Determine the (x, y) coordinate at the center of the cell enclosing the given text.  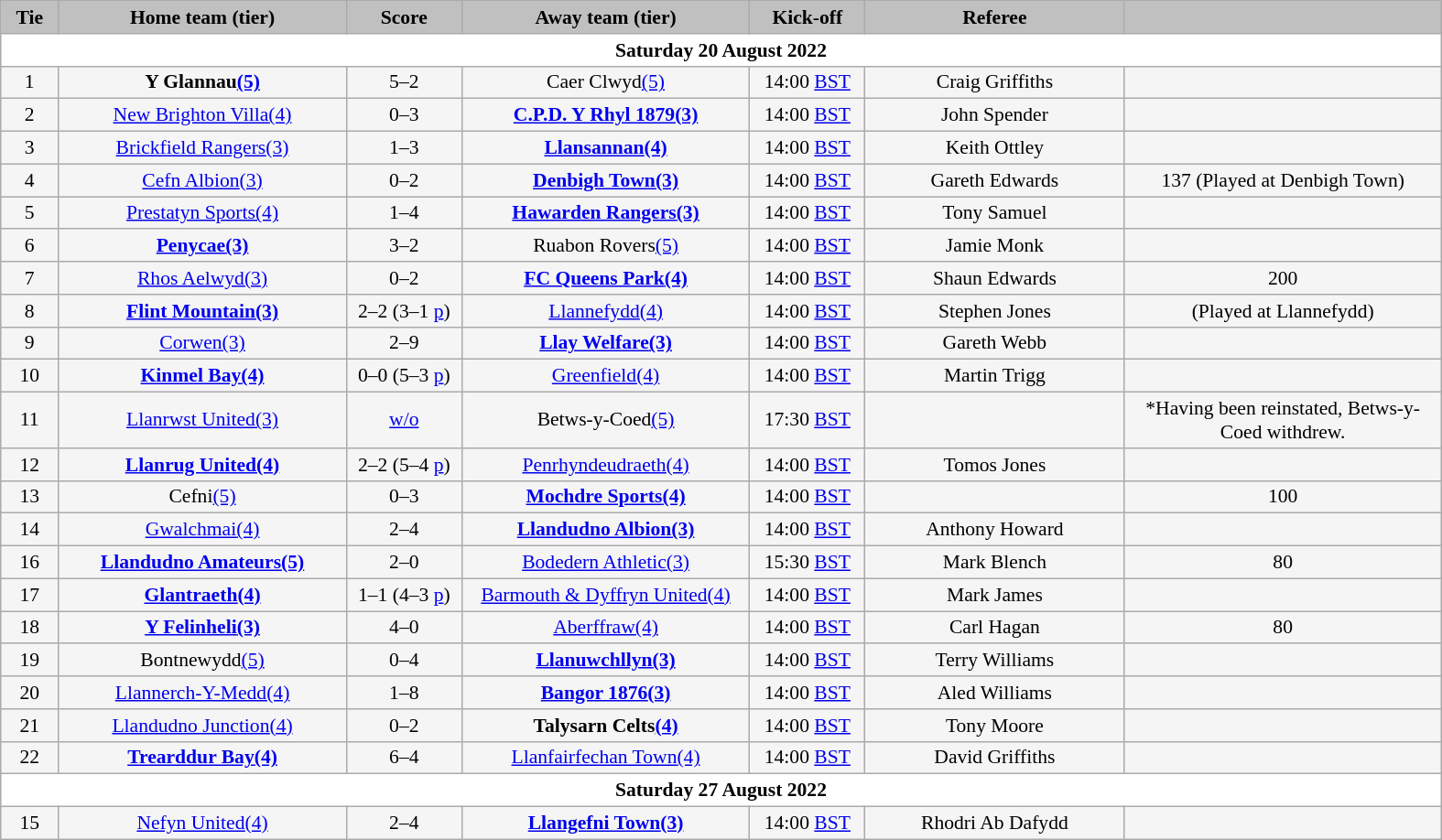
Kinmel Bay(4) (203, 376)
2–0 (404, 563)
Away team (tier) (606, 17)
Llandudno Amateurs(5) (203, 563)
17 (29, 595)
0–0 (5–3 p) (404, 376)
Jamie Monk (994, 246)
Llay Welfare(3) (606, 343)
22 (29, 758)
1–4 (404, 213)
Score (404, 17)
Gareth Webb (994, 343)
200 (1283, 278)
Tony Samuel (994, 213)
1–8 (404, 693)
Caer Clwyd(5) (606, 82)
Nefyn United(4) (203, 824)
16 (29, 563)
Craig Griffiths (994, 82)
3–2 (404, 246)
11 (29, 421)
Brickfield Rangers(3) (203, 148)
Tie (29, 17)
15:30 BST (808, 563)
9 (29, 343)
Y Felinheli(3) (203, 628)
Llanrwst United(3) (203, 421)
Rhos Aelwyd(3) (203, 278)
Rhodri Ab Dafydd (994, 824)
Kick-off (808, 17)
Aled Williams (994, 693)
12 (29, 465)
2–2 (3–1 p) (404, 311)
1 (29, 82)
100 (1283, 497)
Llangefni Town(3) (606, 824)
Bodedern Athletic(3) (606, 563)
15 (29, 824)
Penycae(3) (203, 246)
John Spender (994, 115)
Martin Trigg (994, 376)
5 (29, 213)
Mark James (994, 595)
David Griffiths (994, 758)
2–2 (5–4 p) (404, 465)
Llandudno Junction(4) (203, 726)
1–3 (404, 148)
Llanrug United(4) (203, 465)
Llanuwchllyn(3) (606, 661)
0–4 (404, 661)
20 (29, 693)
21 (29, 726)
Mochdre Sports(4) (606, 497)
Stephen Jones (994, 311)
Llansannan(4) (606, 148)
Gareth Edwards (994, 180)
Shaun Edwards (994, 278)
2 (29, 115)
18 (29, 628)
Corwen(3) (203, 343)
Keith Ottley (994, 148)
Saturday 20 August 2022 (721, 50)
10 (29, 376)
Flint Mountain(3) (203, 311)
Bontnewydd(5) (203, 661)
Terry Williams (994, 661)
Gwalchmai(4) (203, 530)
Ruabon Rovers(5) (606, 246)
6–4 (404, 758)
Barmouth & Dyffryn United(4) (606, 595)
Llanfairfechan Town(4) (606, 758)
Y Glannau(5) (203, 82)
137 (Played at Denbigh Town) (1283, 180)
5–2 (404, 82)
Cefni(5) (203, 497)
Home team (tier) (203, 17)
Tony Moore (994, 726)
Carl Hagan (994, 628)
Llandudno Albion(3) (606, 530)
Prestatyn Sports(4) (203, 213)
19 (29, 661)
3 (29, 148)
7 (29, 278)
Penrhyndeudraeth(4) (606, 465)
Betws-y-Coed(5) (606, 421)
Bangor 1876(3) (606, 693)
4 (29, 180)
Denbigh Town(3) (606, 180)
6 (29, 246)
Aberffraw(4) (606, 628)
Mark Blench (994, 563)
17:30 BST (808, 421)
Anthony Howard (994, 530)
Hawarden Rangers(3) (606, 213)
Glantraeth(4) (203, 595)
4–0 (404, 628)
Llannefydd(4) (606, 311)
w/o (404, 421)
8 (29, 311)
2–9 (404, 343)
*Having been reinstated, Betws-y-Coed withdrew. (1283, 421)
Tomos Jones (994, 465)
(Played at Llannefydd) (1283, 311)
FC Queens Park(4) (606, 278)
Llannerch-Y-Medd(4) (203, 693)
1–1 (4–3 p) (404, 595)
Talysarn Celts(4) (606, 726)
13 (29, 497)
14 (29, 530)
Greenfield(4) (606, 376)
C.P.D. Y Rhyl 1879(3) (606, 115)
Referee (994, 17)
Trearddur Bay(4) (203, 758)
New Brighton Villa(4) (203, 115)
Saturday 27 August 2022 (721, 791)
Cefn Albion(3) (203, 180)
